Determine the (X, Y) coordinate at the center of the cell enclosing the given text.  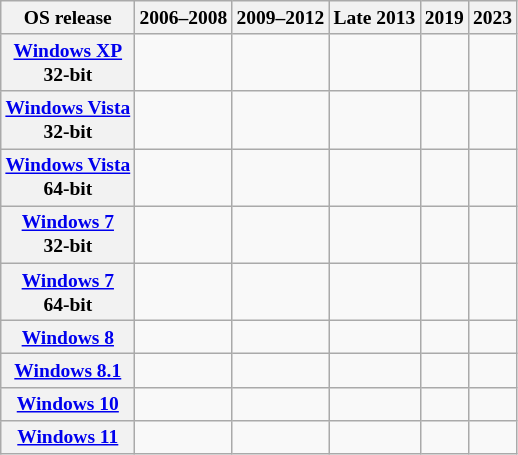
Windows 8.1 (68, 370)
2023 (492, 18)
Windows Vista32-bit (68, 120)
Windows 11 (68, 436)
Windows XP32-bit (68, 62)
Windows 732-bit (68, 234)
2009–2012 (280, 18)
Windows Vista64-bit (68, 178)
Windows 764-bit (68, 292)
2019 (444, 18)
OS release (68, 18)
Windows 8 (68, 336)
2006–2008 (184, 18)
Windows 10 (68, 404)
Late 2013 (374, 18)
